Search for the cell housing the specified text and yield its [X, Y] center coordinate. 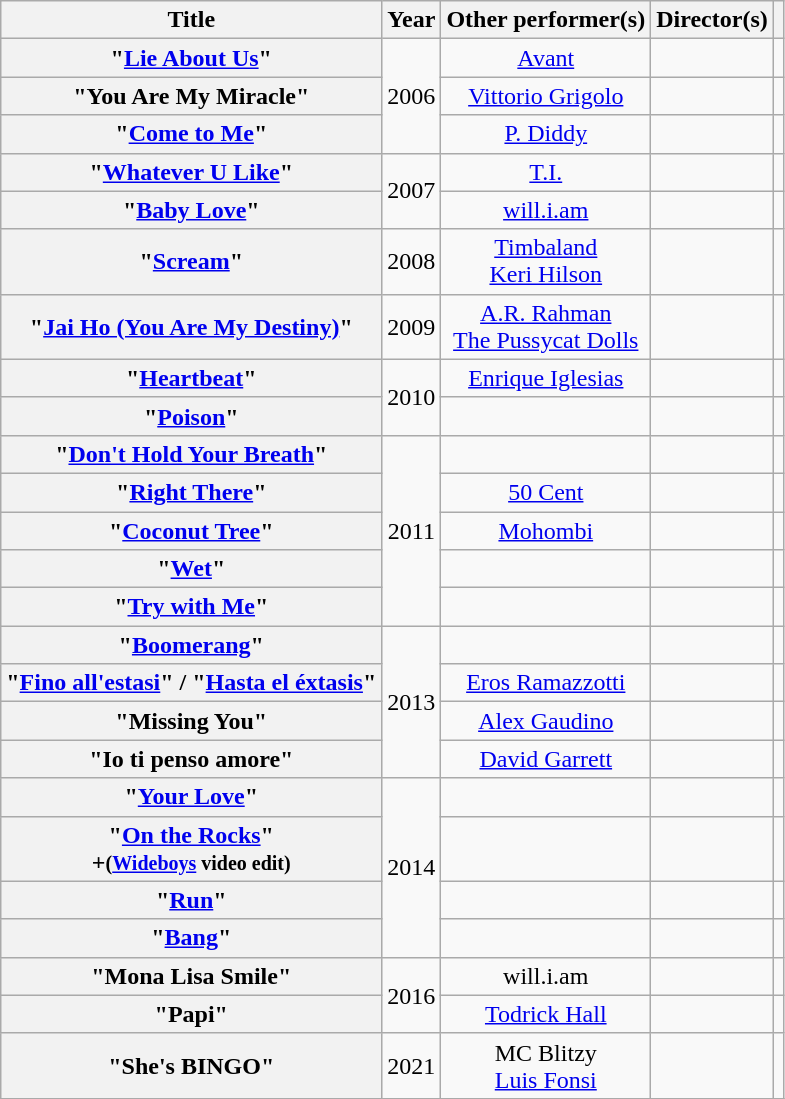
"Lie About Us" [192, 58]
"Coconut Tree" [192, 531]
Title [192, 20]
"Come to Me" [192, 134]
"Fino all'estasi" / "Hasta el éxtasis" [192, 683]
2007 [412, 191]
Eros Ramazzotti [546, 683]
MC Blitzy Luis Fonsi [546, 1066]
"She's BINGO" [192, 1066]
Vittorio Grigolo [546, 96]
"Run" [192, 900]
"Wet" [192, 569]
2009 [412, 326]
"Io ti penso amore" [192, 759]
2011 [412, 530]
"Don't Hold Your Breath" [192, 454]
50 Cent [546, 492]
"Scream" [192, 262]
"Baby Love" [192, 210]
Year [412, 20]
"Whatever U Like" [192, 172]
2010 [412, 397]
2013 [412, 702]
Enrique Iglesias [546, 378]
A.R. Rahman The Pussycat Dolls [546, 326]
"Jai Ho (You Are My Destiny)" [192, 326]
"Missing You" [192, 721]
Mohombi [546, 531]
"Try with Me" [192, 607]
2008 [412, 262]
2006 [412, 96]
Avant [546, 58]
"Boomerang" [192, 645]
"Papi" [192, 1014]
T.I. [546, 172]
"You Are My Miracle" [192, 96]
"Poison" [192, 416]
2014 [412, 868]
"Mona Lisa Smile" [192, 976]
Alex Gaudino [546, 721]
"On the Rocks" +(Wideboys video edit) [192, 848]
2021 [412, 1066]
"Bang" [192, 938]
P. Diddy [546, 134]
2016 [412, 995]
Director(s) [712, 20]
Timbaland Keri Hilson [546, 262]
"Heartbeat" [192, 378]
David Garrett [546, 759]
"Right There" [192, 492]
Other performer(s) [546, 20]
Todrick Hall [546, 1014]
"Your Love" [192, 797]
